Find where the given text appears and provide that cell's center as [x, y] coordinate. 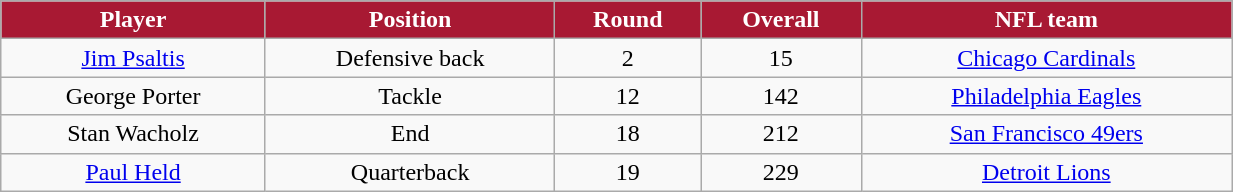
Detroit Lions [1046, 172]
Philadelphia Eagles [1046, 96]
15 [781, 58]
19 [628, 172]
Defensive back [410, 58]
Overall [781, 20]
212 [781, 134]
End [410, 134]
Jim Psaltis [134, 58]
Stan Wacholz [134, 134]
Player [134, 20]
Tackle [410, 96]
Quarterback [410, 172]
San Francisco 49ers [1046, 134]
Position [410, 20]
Round [628, 20]
Paul Held [134, 172]
2 [628, 58]
Chicago Cardinals [1046, 58]
12 [628, 96]
229 [781, 172]
18 [628, 134]
George Porter [134, 96]
142 [781, 96]
NFL team [1046, 20]
